Identify which cell holds the provided text, then report its (x, y) central coordinate. 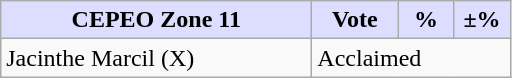
±% (482, 20)
Vote (355, 20)
CEPEO Zone 11 (156, 20)
% (426, 20)
Acclaimed (411, 58)
Jacinthe Marcil (X) (156, 58)
